Identify which cell holds the provided text, then report its (X, Y) central coordinate. 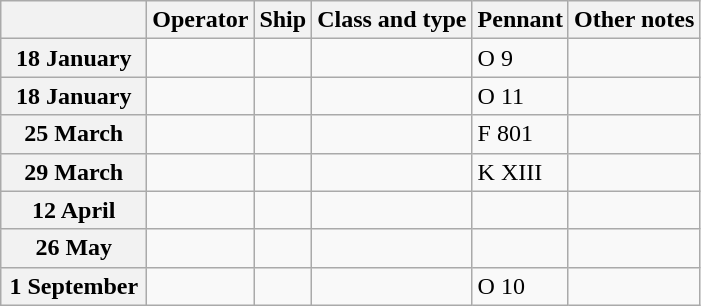
Operator (200, 20)
25 March (74, 134)
Pennant (520, 20)
26 May (74, 248)
Other notes (634, 20)
O 10 (520, 286)
29 March (74, 172)
K XIII (520, 172)
O 9 (520, 58)
Class and type (392, 20)
O 11 (520, 96)
Ship (283, 20)
12 April (74, 210)
1 September (74, 286)
F 801 (520, 134)
